Find where the given text appears and provide that cell's center as [X, Y] coordinate. 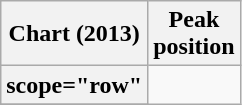
Chart (2013) [74, 34]
Peakposition [194, 34]
scope="row" [74, 85]
